Find where the given text appears and provide that cell's center as [x, y] coordinate. 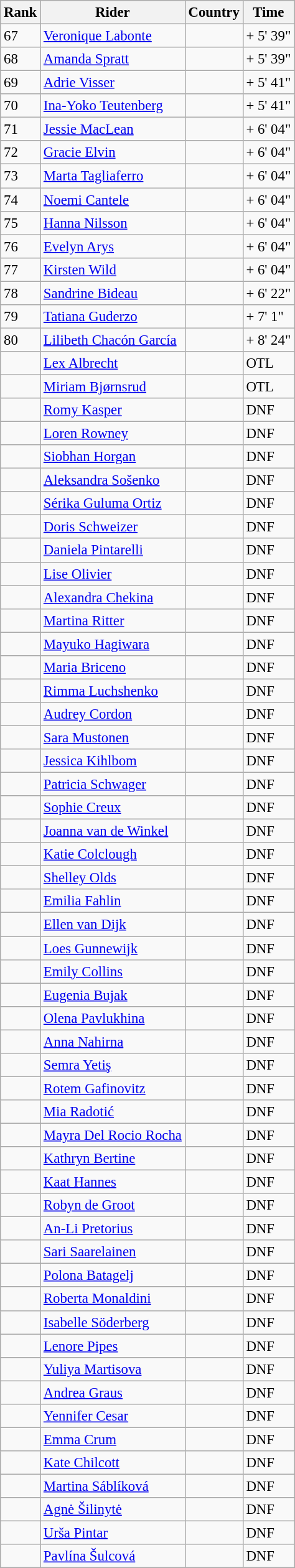
Rimma Luchshenko [113, 691]
75 [21, 223]
Robyn de Groot [113, 1205]
Rider [113, 12]
Mayuko Hagiwara [113, 644]
74 [21, 200]
Semra Yetiş [113, 1065]
Sérika Guluma Ortiz [113, 503]
77 [21, 269]
Sari Saarelainen [113, 1252]
Urša Pintar [113, 1533]
69 [21, 83]
Shelley Olds [113, 878]
Martina Sáblíková [113, 1486]
Pavlína Šulcová [113, 1556]
Time [268, 12]
Emma Crum [113, 1439]
68 [21, 59]
Sara Mustonen [113, 737]
Kaat Hannes [113, 1182]
Amanda Spratt [113, 59]
Doris Schweizer [113, 527]
Ellen van Dijk [113, 925]
Mayra Del Rocio Rocha [113, 1135]
Yuliya Martisova [113, 1369]
Roberta Monaldini [113, 1299]
Romy Kasper [113, 410]
79 [21, 317]
Rotem Gafinovitz [113, 1088]
71 [21, 129]
Kate Chilcott [113, 1463]
Sandrine Bideau [113, 293]
Sophie Creux [113, 808]
72 [21, 152]
Isabelle Söderberg [113, 1322]
Olena Pavlukhina [113, 1018]
Anna Nahirna [113, 1042]
76 [21, 246]
Loren Rowney [113, 434]
Andrea Graus [113, 1393]
Eugenia Bujak [113, 995]
Yennifer Cesar [113, 1416]
Veronique Labonte [113, 36]
Joanna van de Winkel [113, 831]
Evelyn Arys [113, 246]
Jessie MacLean [113, 129]
Hanna Nilsson [113, 223]
Rank [21, 12]
Siobhan Horgan [113, 457]
Emilia Fahlin [113, 902]
Lise Olivier [113, 574]
Audrey Cordon [113, 714]
+ 6' 22" [268, 293]
80 [21, 340]
Aleksandra Sošenko [113, 480]
Lilibeth Chacón García [113, 340]
Tatiana Guderzo [113, 317]
Jessica Kihlbom [113, 761]
Martina Ritter [113, 620]
78 [21, 293]
Ina-Yoko Teutenberg [113, 106]
73 [21, 176]
Gracie Elvin [113, 152]
Emily Collins [113, 971]
Country [214, 12]
Polona Batagelj [113, 1276]
Patricia Schwager [113, 785]
Agnė Šilinytė [113, 1510]
Lenore Pipes [113, 1346]
Adrie Visser [113, 83]
Alexandra Chekina [113, 597]
Marta Tagliaferro [113, 176]
+ 8' 24" [268, 340]
Kirsten Wild [113, 269]
Miriam Bjørnsrud [113, 386]
70 [21, 106]
+ 7' 1" [268, 317]
Daniela Pintarelli [113, 551]
Lex Albrecht [113, 363]
Mia Radotić [113, 1112]
Noemi Cantele [113, 200]
Katie Colclough [113, 854]
Maria Briceno [113, 668]
An-Li Pretorius [113, 1229]
67 [21, 36]
Kathryn Bertine [113, 1159]
Loes Gunnewijk [113, 948]
